From the cell containing the given text, extract its center point as [x, y] coordinate. 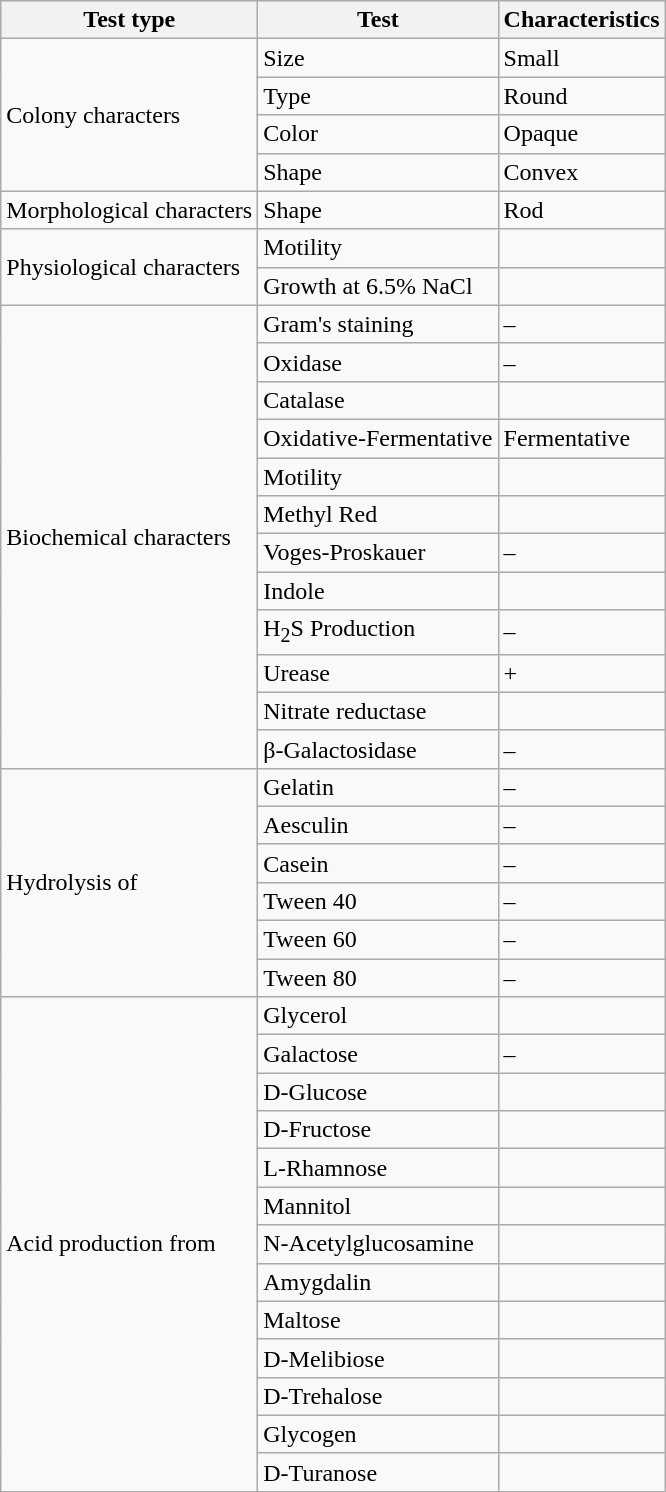
Tween 80 [378, 978]
Opaque [582, 134]
Round [582, 96]
Voges-Proskauer [378, 553]
Test [378, 20]
Urease [378, 673]
Size [378, 58]
D-Glucose [378, 1092]
Morphological characters [130, 210]
Mannitol [378, 1206]
Colony characters [130, 115]
Biochemical characters [130, 536]
Type [378, 96]
Rod [582, 210]
Oxidative-Fermentative [378, 438]
Characteristics [582, 20]
Glycogen [378, 1434]
Oxidase [378, 362]
Fermentative [582, 438]
Convex [582, 172]
N-Acetylglucosamine [378, 1244]
Hydrolysis of [130, 882]
Galactose [378, 1054]
Color [378, 134]
Small [582, 58]
Gelatin [378, 787]
L-Rhamnose [378, 1168]
Aesculin [378, 825]
Nitrate reductase [378, 711]
Indole [378, 591]
D-Fructose [378, 1130]
Casein [378, 863]
Growth at 6.5% NaCl [378, 286]
β-Galactosidase [378, 749]
Test type [130, 20]
D-Melibiose [378, 1358]
Tween 60 [378, 940]
D-Trehalose [378, 1396]
Catalase [378, 400]
H2S Production [378, 632]
Maltose [378, 1320]
Amygdalin [378, 1282]
Methyl Red [378, 515]
D-Turanose [378, 1472]
Acid production from [130, 1244]
Glycerol [378, 1016]
Tween 40 [378, 901]
Physiological characters [130, 267]
+ [582, 673]
Gram's staining [378, 324]
